Find where the given text appears and provide that cell's center as [x, y] coordinate. 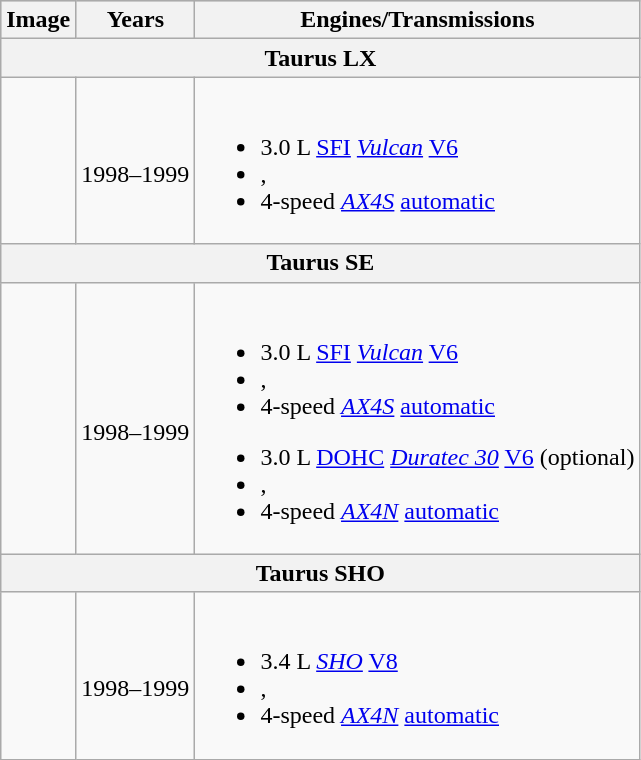
3.4 L SHO V8, 4-speed AX4N automatic [418, 676]
Taurus SHO [320, 573]
Engines/Transmissions [418, 20]
Taurus SE [320, 263]
Image [38, 20]
3.0 L SFI Vulcan V6, 4-speed AX4S automatic3.0 L DOHC Duratec 30 V6 (optional), 4-speed AX4N automatic [418, 418]
Years [136, 20]
3.0 L SFI Vulcan V6, 4-speed AX4S automatic [418, 160]
Taurus LX [320, 58]
